Output the [x, y] coordinate of the center of the cell containing the given text.  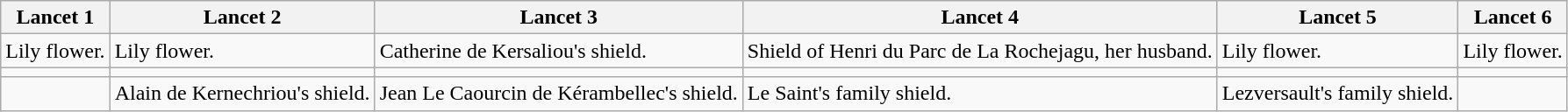
Catherine de Kersaliou's shield. [558, 51]
Shield of Henri du Parc de La Rochejagu, her husband. [979, 51]
Lancet 3 [558, 17]
Lancet 5 [1337, 17]
Lancet 2 [242, 17]
Lezversault's family shield. [1337, 94]
Le Saint's family shield. [979, 94]
Lancet 6 [1513, 17]
Jean Le Caourcin de Kérambellec's shield. [558, 94]
Alain de Kernechriou's shield. [242, 94]
Lancet 1 [55, 17]
Lancet 4 [979, 17]
